Return (x, y) of the center of cell containing provided text 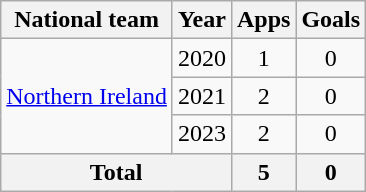
Apps (263, 20)
2021 (202, 96)
2020 (202, 58)
National team (87, 20)
2023 (202, 134)
Year (202, 20)
Goals (331, 20)
Northern Ireland (87, 96)
Total (116, 172)
1 (263, 58)
5 (263, 172)
